Scan for the cell matching the given text and deliver its (x, y) coordinate at center. 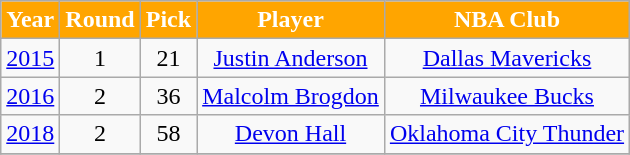
1 (100, 58)
Oklahoma City Thunder (506, 134)
Year (30, 20)
NBA Club (506, 20)
2016 (30, 96)
Malcolm Brogdon (291, 96)
Round (100, 20)
Justin Anderson (291, 58)
2015 (30, 58)
58 (168, 134)
Milwaukee Bucks (506, 96)
Devon Hall (291, 134)
2018 (30, 134)
Pick (168, 20)
36 (168, 96)
21 (168, 58)
Player (291, 20)
Dallas Mavericks (506, 58)
